Determine the [X, Y] coordinate at the center of the cell enclosing the given text.  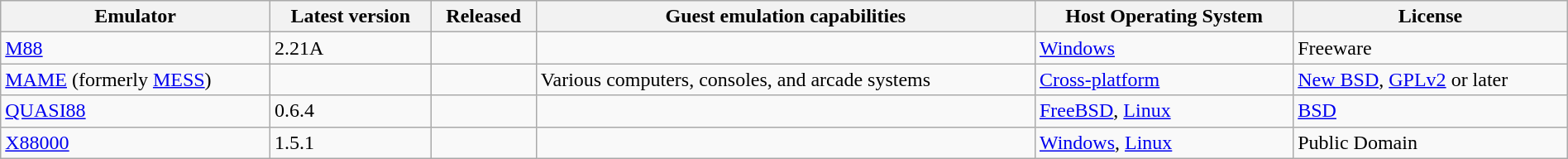
M88 [136, 48]
BSD [1431, 111]
FreeBSD, Linux [1164, 111]
Host Operating System [1164, 17]
Cross-platform [1164, 79]
Emulator [136, 17]
New BSD, GPLv2 or later [1431, 79]
2.21A [351, 48]
Public Domain [1431, 142]
Windows [1164, 48]
Windows, Linux [1164, 142]
1.5.1 [351, 142]
Latest version [351, 17]
Various computers, consoles, and arcade systems [786, 79]
X88000 [136, 142]
MAME (formerly MESS) [136, 79]
Freeware [1431, 48]
License [1431, 17]
0.6.4 [351, 111]
QUASI88 [136, 111]
Guest emulation capabilities [786, 17]
Released [483, 17]
